Pinpoint the cell where the given text exists, returning its (x, y) midpoint coordinate. 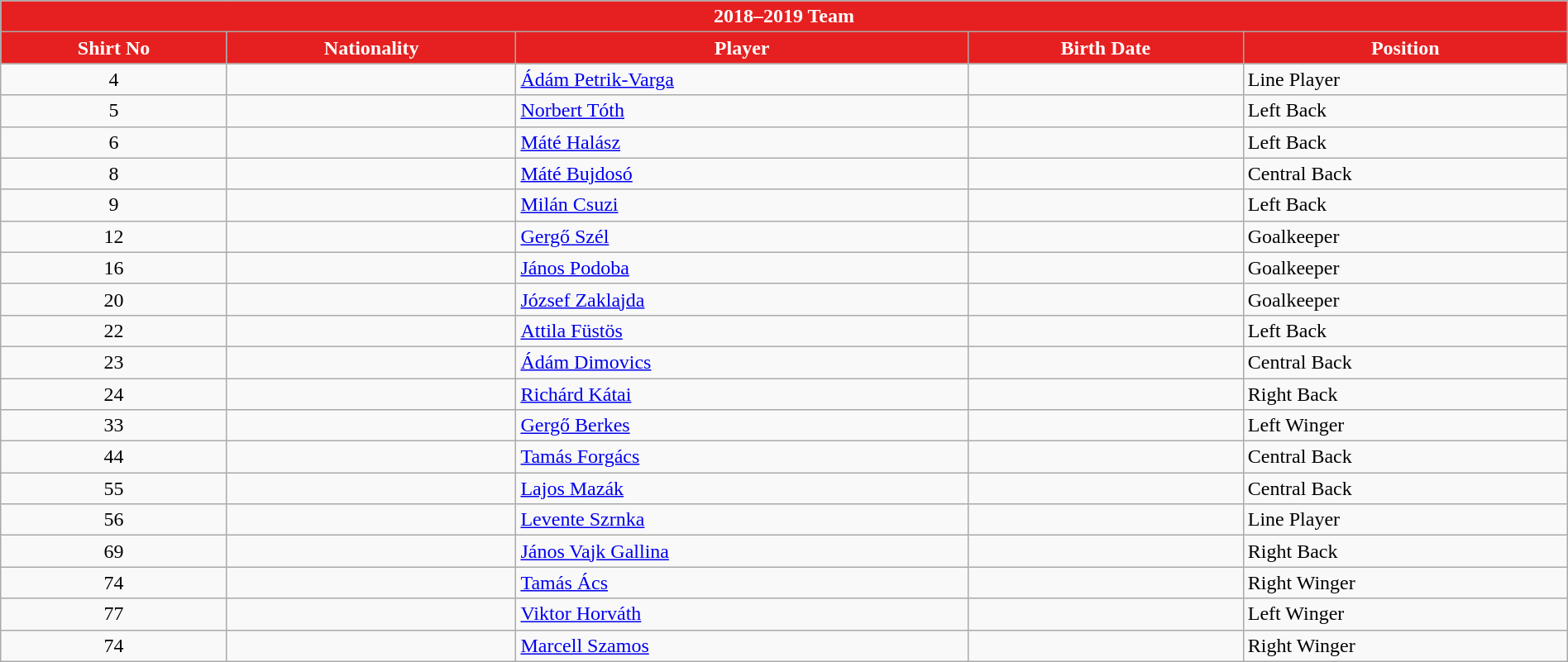
Birth Date (1105, 48)
Viktor Horváth (742, 614)
4 (114, 79)
Gergő Berkes (742, 426)
2018–2019 Team (784, 17)
Norbert Tóth (742, 111)
Shirt No (114, 48)
Marcell Szamos (742, 645)
János Podoba (742, 268)
Player (742, 48)
Tamás Ács (742, 583)
77 (114, 614)
24 (114, 394)
16 (114, 268)
Richárd Kátai (742, 394)
6 (114, 142)
23 (114, 362)
János Vajk Gallina (742, 551)
Tamás Forgács (742, 457)
55 (114, 488)
Máté Bujdosó (742, 174)
44 (114, 457)
22 (114, 331)
12 (114, 236)
Nationality (371, 48)
9 (114, 205)
33 (114, 426)
56 (114, 520)
Máté Halász (742, 142)
Position (1405, 48)
8 (114, 174)
69 (114, 551)
20 (114, 299)
5 (114, 111)
József Zaklajda (742, 299)
Ádám Dimovics (742, 362)
Milán Csuzi (742, 205)
Gergő Szél (742, 236)
Lajos Mazák (742, 488)
Attila Füstös (742, 331)
Levente Szrnka (742, 520)
Ádám Petrik-Varga (742, 79)
